Extract the [X, Y] coordinate from the center of the cell holding the provided text.  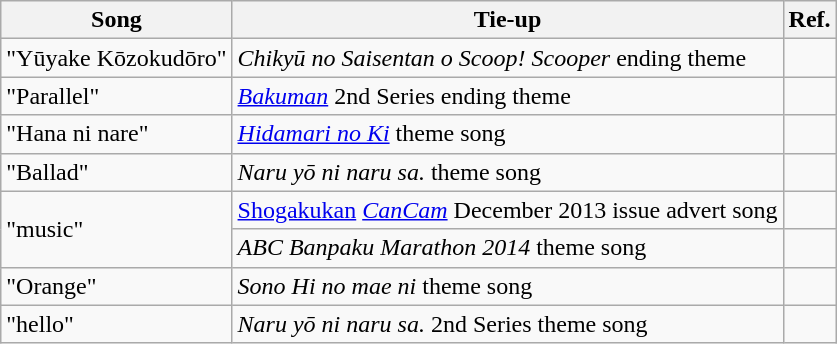
"Orange" [116, 286]
"music" [116, 229]
Naru yō ni naru sa. theme song [508, 172]
"Hana ni nare" [116, 134]
ABC Banpaku Marathon 2014 theme song [508, 248]
Shogakukan CanCam December 2013 issue advert song [508, 210]
Naru yō ni naru sa. 2nd Series theme song [508, 324]
"Ballad" [116, 172]
Sono Hi no mae ni theme song [508, 286]
Chikyū no Saisentan o Scoop! Scooper ending theme [508, 58]
Bakuman 2nd Series ending theme [508, 96]
Ref. [810, 20]
Song [116, 20]
"Parallel" [116, 96]
Tie-up [508, 20]
"Yūyake Kōzokudōro" [116, 58]
Hidamari no Ki theme song [508, 134]
"hello" [116, 324]
